Capture the cell that displays the provided text and extract its (x, y) central coordinate. 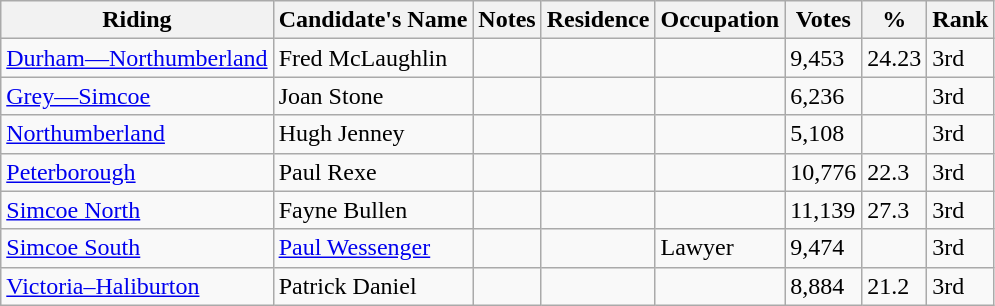
9,453 (824, 58)
Grey—Simcoe (137, 96)
Fayne Bullen (373, 210)
21.2 (894, 286)
Votes (824, 20)
Riding (137, 20)
Patrick Daniel (373, 286)
10,776 (824, 172)
Durham—Northumberland (137, 58)
Northumberland (137, 134)
Paul Wessenger (373, 248)
Lawyer (720, 248)
11,139 (824, 210)
Rank (960, 20)
Occupation (720, 20)
Notes (507, 20)
Paul Rexe (373, 172)
Victoria–Haliburton (137, 286)
6,236 (824, 96)
Hugh Jenney (373, 134)
27.3 (894, 210)
8,884 (824, 286)
Simcoe North (137, 210)
Peterborough (137, 172)
22.3 (894, 172)
5,108 (824, 134)
24.23 (894, 58)
% (894, 20)
Joan Stone (373, 96)
Residence (598, 20)
Simcoe South (137, 248)
Candidate's Name (373, 20)
Fred McLaughlin (373, 58)
9,474 (824, 248)
